Return (x, y) of the center of cell containing provided text 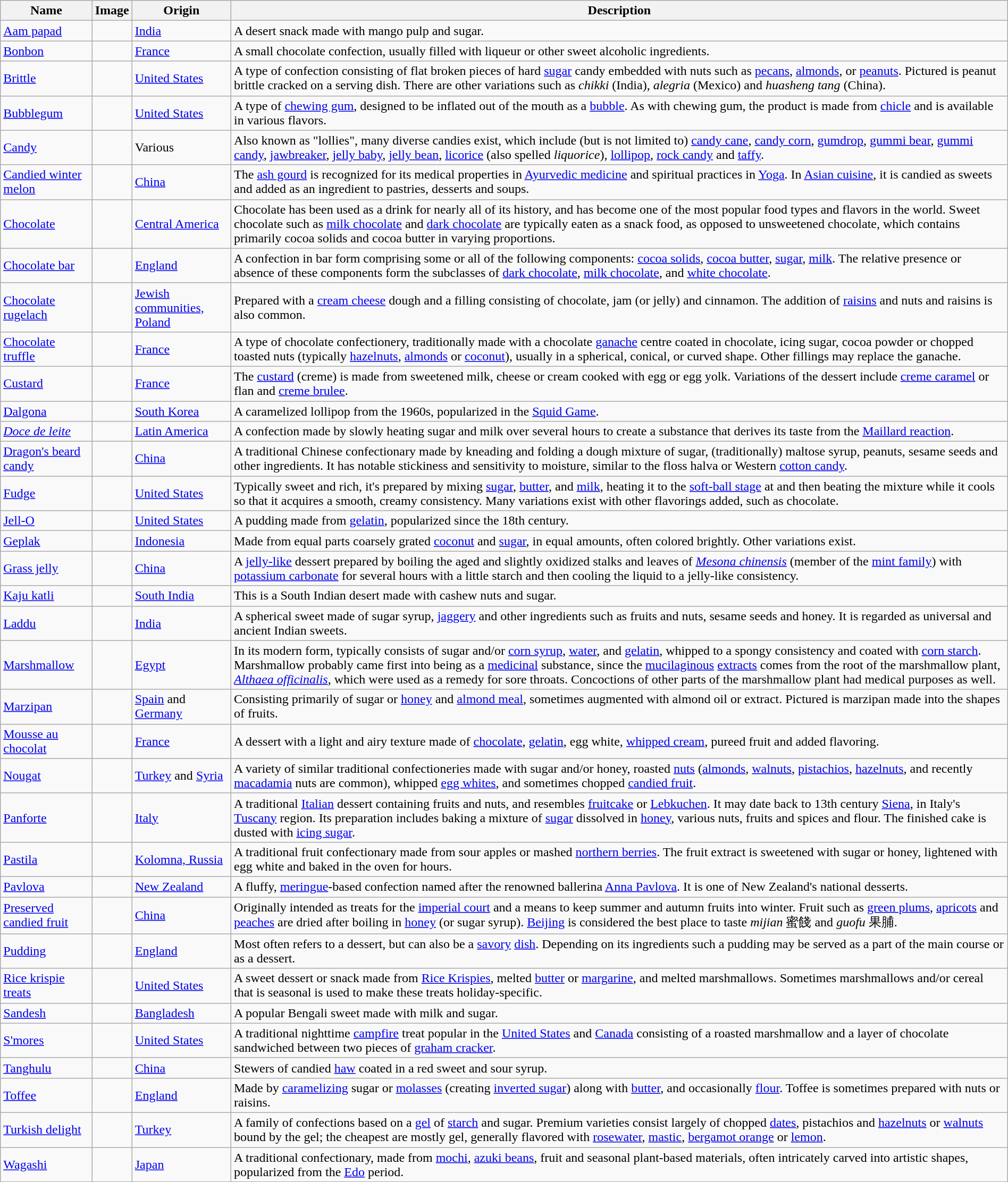
Indonesia (181, 541)
A fluffy, meringue-based confection named after the renowned ballerina Anna Pavlova. It is one of New Zealand's national desserts. (620, 886)
S'mores (46, 1041)
Mousse au chocolat (46, 741)
Chocolate (46, 224)
Latin America (181, 432)
Bangladesh (181, 1013)
Dragon's beard candy (46, 459)
Toffee (46, 1095)
Chocolate bar (46, 266)
Marzipan (46, 707)
A pudding made from gelatin, popularized since the 18th century. (620, 521)
Made from equal parts coarsely grated coconut and sugar, in equal amounts, often colored brightly. Other variations exist. (620, 541)
Turkish delight (46, 1130)
Jewish communities, Poland (181, 307)
Brittle (46, 79)
South Korea (181, 411)
Kaju katli (46, 596)
South India (181, 596)
Pudding (46, 951)
Dalgona (46, 411)
Description (620, 11)
Name (46, 11)
Central America (181, 224)
Panforte (46, 817)
Rice krispie treats (46, 985)
Sandesh (46, 1013)
Stewers of candied haw coated in a red sweet and sour syrup. (620, 1068)
Laddu (46, 623)
Custard (46, 384)
Candied winter melon (46, 182)
Egypt (181, 665)
New Zealand (181, 886)
Aam papad (46, 31)
Nougat (46, 776)
Turkey (181, 1130)
Image (112, 11)
Origin (181, 11)
A desert snack made with mango pulp and sugar. (620, 31)
Various (181, 148)
Wagashi (46, 1164)
Pastila (46, 859)
Preserved candied fruit (46, 916)
Kolomna, Russia (181, 859)
Japan (181, 1164)
Bonbon (46, 51)
This is a South Indian desert made with cashew nuts and sugar. (620, 596)
Tanghulu (46, 1068)
A popular Bengali sweet made with milk and sugar. (620, 1013)
Pavlova (46, 886)
Doce de leite (46, 432)
Italy (181, 817)
A small chocolate confection, usually filled with liqueur or other sweet alcoholic ingredients. (620, 51)
Fudge (46, 493)
Jell-O (46, 521)
Turkey and Syria (181, 776)
A caramelized lollipop from the 1960s, popularized in the Squid Game. (620, 411)
Grass jelly (46, 569)
Geplak (46, 541)
Chocolate truffle (46, 349)
Bubblegum (46, 113)
Marshmallow (46, 665)
Candy (46, 148)
A dessert with a light and airy texture made of chocolate, gelatin, egg white, whipped cream, pureed fruit and added flavoring. (620, 741)
Spain and Germany (181, 707)
A confection made by slowly heating sugar and milk over several hours to create a substance that derives its taste from the Maillard reaction. (620, 432)
Chocolate rugelach (46, 307)
